Find where the given text appears and provide that cell's center as [x, y] coordinate. 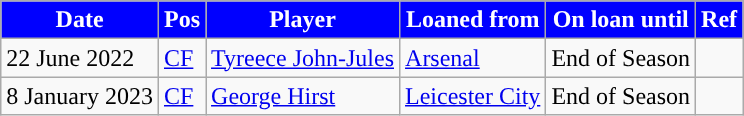
George Hirst [303, 96]
Leicester City [473, 96]
On loan until [621, 20]
Arsenal [473, 58]
Pos [182, 20]
Tyreece John-Jules [303, 58]
Loaned from [473, 20]
Ref [720, 20]
22 June 2022 [80, 58]
Player [303, 20]
Date [80, 20]
8 January 2023 [80, 96]
